Identify which cell holds the provided text, then report its (x, y) central coordinate. 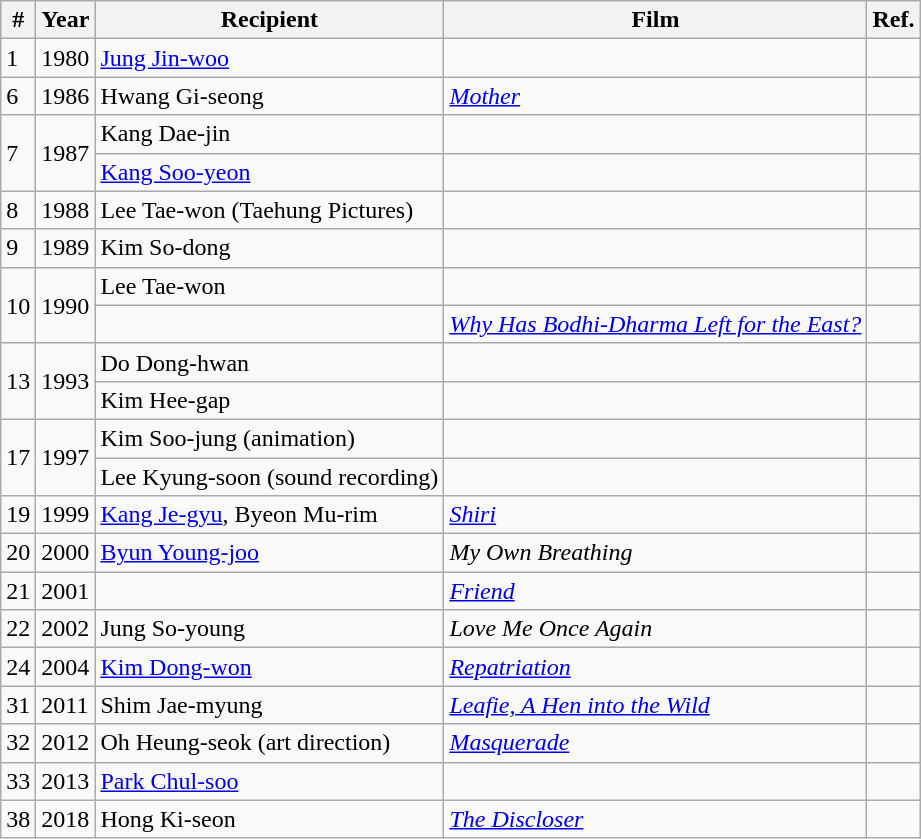
Hong Ki-seon (270, 819)
20 (18, 553)
2011 (66, 705)
2013 (66, 781)
32 (18, 743)
Kang Dae-jin (270, 134)
Lee Kyung-soon (sound recording) (270, 477)
2001 (66, 591)
Shiri (656, 515)
1999 (66, 515)
8 (18, 210)
1 (18, 58)
Oh Heung-seok (art direction) (270, 743)
13 (18, 381)
2004 (66, 667)
38 (18, 819)
7 (18, 153)
# (18, 20)
1990 (66, 305)
24 (18, 667)
17 (18, 457)
1989 (66, 248)
Mother (656, 96)
Repatriation (656, 667)
19 (18, 515)
2018 (66, 819)
Kim So-dong (270, 248)
Kang Soo-yeon (270, 172)
1980 (66, 58)
Love Me Once Again (656, 629)
Shim Jae-myung (270, 705)
Film (656, 20)
1987 (66, 153)
21 (18, 591)
My Own Breathing (656, 553)
Friend (656, 591)
2002 (66, 629)
Kim Dong-won (270, 667)
6 (18, 96)
31 (18, 705)
33 (18, 781)
Do Dong-hwan (270, 362)
Year (66, 20)
9 (18, 248)
Recipient (270, 20)
Masquerade (656, 743)
1986 (66, 96)
Lee Tae-won (270, 286)
Jung So-young (270, 629)
1993 (66, 381)
Byun Young-joo (270, 553)
Kang Je-gyu, Byeon Mu-rim (270, 515)
Lee Tae-won (Taehung Pictures) (270, 210)
The Discloser (656, 819)
Kim Soo-jung (animation) (270, 438)
10 (18, 305)
Leafie, A Hen into the Wild (656, 705)
Kim Hee-gap (270, 400)
Park Chul-soo (270, 781)
Why Has Bodhi-Dharma Left for the East? (656, 324)
2012 (66, 743)
Ref. (894, 20)
2000 (66, 553)
1988 (66, 210)
1997 (66, 457)
22 (18, 629)
Jung Jin-woo (270, 58)
Hwang Gi-seong (270, 96)
